For the text-containing cell, return its midpoint in (x, y) coordinate format. 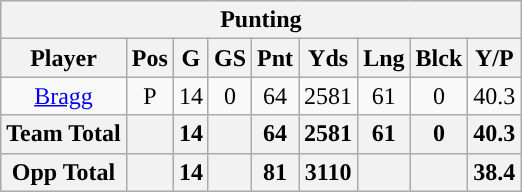
G (190, 58)
Lng (384, 58)
Y/P (494, 58)
Player (64, 58)
Bragg (64, 96)
Blck (439, 58)
P (150, 96)
GS (230, 58)
Pos (150, 58)
Opp Total (64, 172)
3110 (328, 172)
Pnt (276, 58)
Team Total (64, 134)
Punting (261, 20)
Yds (328, 58)
81 (276, 172)
38.4 (494, 172)
